For the text-containing cell, return its midpoint in [X, Y] coordinate format. 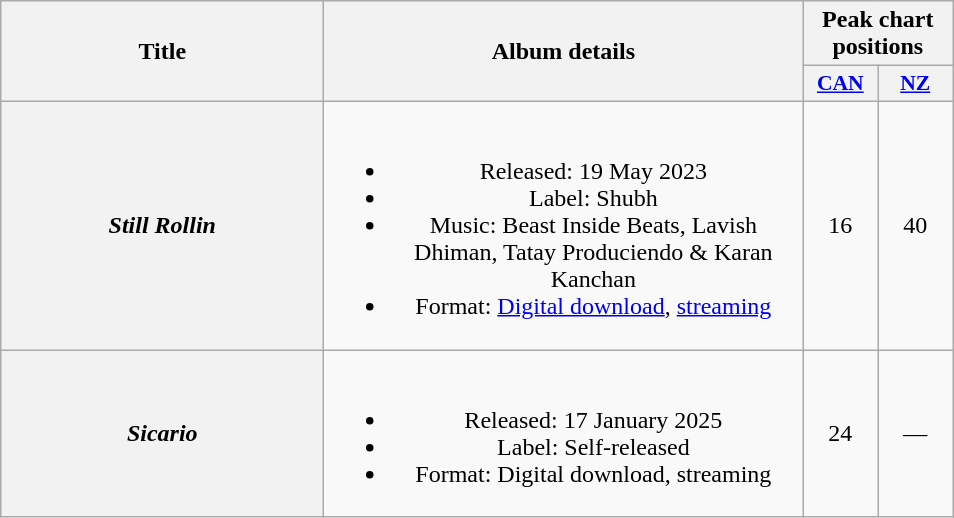
Sicario [162, 434]
Released: 17 January 2025Label: Self-releasedFormat: Digital download, streaming [564, 434]
CAN [840, 84]
— [916, 434]
16 [840, 225]
Title [162, 52]
24 [840, 434]
NZ [916, 84]
Released: 19 May 2023Label: ShubhMusic: Beast Inside Beats, Lavish Dhiman, Tatay Produciendo & Karan KanchanFormat: Digital download, streaming [564, 225]
Album details [564, 52]
Still Rollin [162, 225]
Peak chart positions [878, 34]
40 [916, 225]
